Find where the given text appears and provide that cell's center as [X, Y] coordinate. 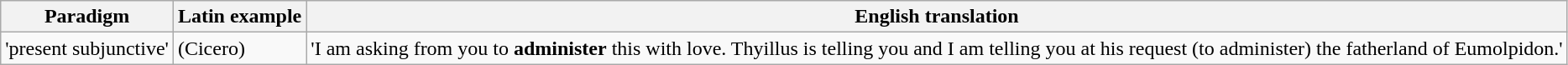
'present subjunctive' [87, 48]
Paradigm [87, 17]
Latin example [239, 17]
English translation [937, 17]
(Cicero) [239, 48]
